From the cell containing the given text, extract its center point as (X, Y) coordinate. 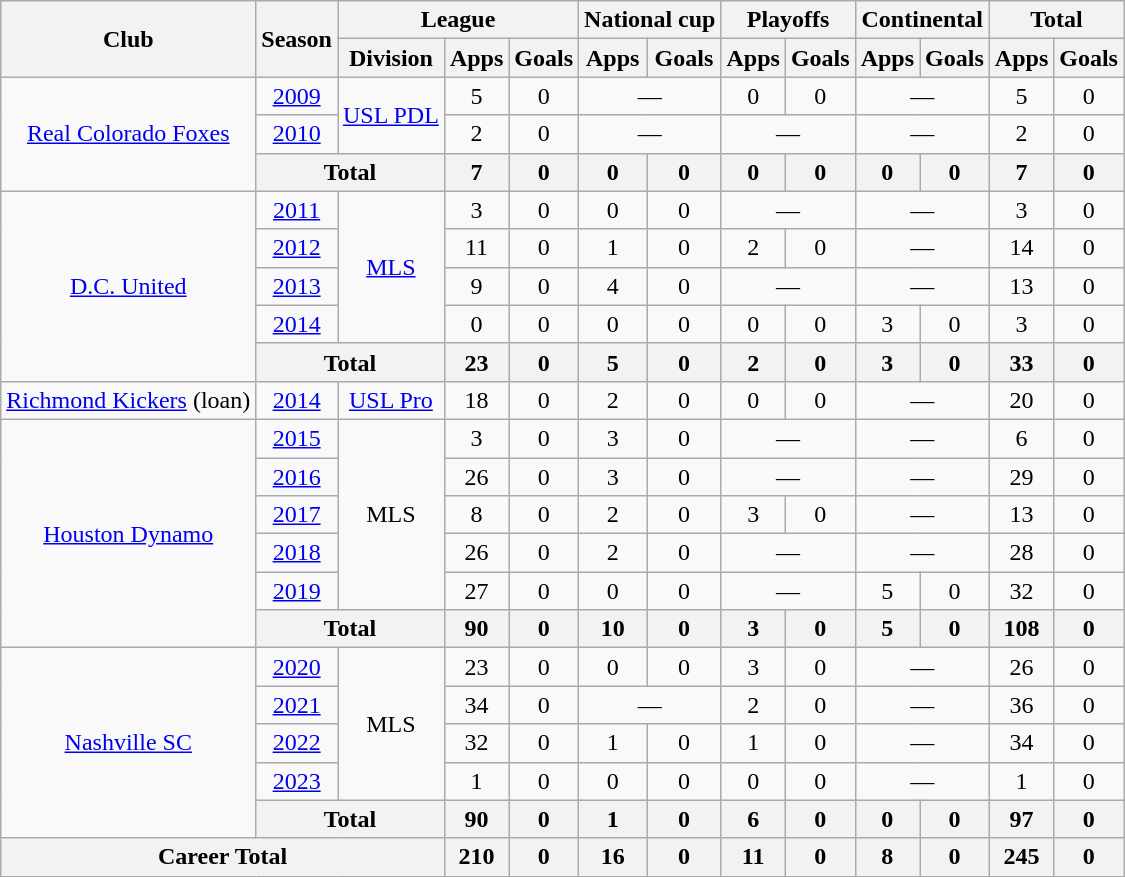
9 (476, 286)
97 (1021, 819)
USL Pro (392, 400)
2013 (297, 286)
USL PDL (392, 115)
14 (1021, 248)
2018 (297, 553)
245 (1021, 857)
Real Colorado Foxes (128, 134)
Richmond Kickers (loan) (128, 400)
2022 (297, 743)
2023 (297, 781)
2010 (297, 134)
27 (476, 591)
Nashville SC (128, 743)
4 (613, 286)
Club (128, 39)
29 (1021, 477)
28 (1021, 553)
210 (476, 857)
Houston Dynamo (128, 533)
Division (392, 58)
2016 (297, 477)
2019 (297, 591)
2020 (297, 667)
2017 (297, 515)
Continental (922, 20)
33 (1021, 362)
D.C. United (128, 286)
Season (297, 39)
20 (1021, 400)
National cup (650, 20)
16 (613, 857)
2015 (297, 438)
League (458, 20)
2011 (297, 210)
10 (613, 629)
18 (476, 400)
108 (1021, 629)
Career Total (223, 857)
Playoffs (788, 20)
2021 (297, 705)
36 (1021, 705)
2012 (297, 248)
2009 (297, 96)
